Pinpoint the cell where the given text exists, returning its [X, Y] midpoint coordinate. 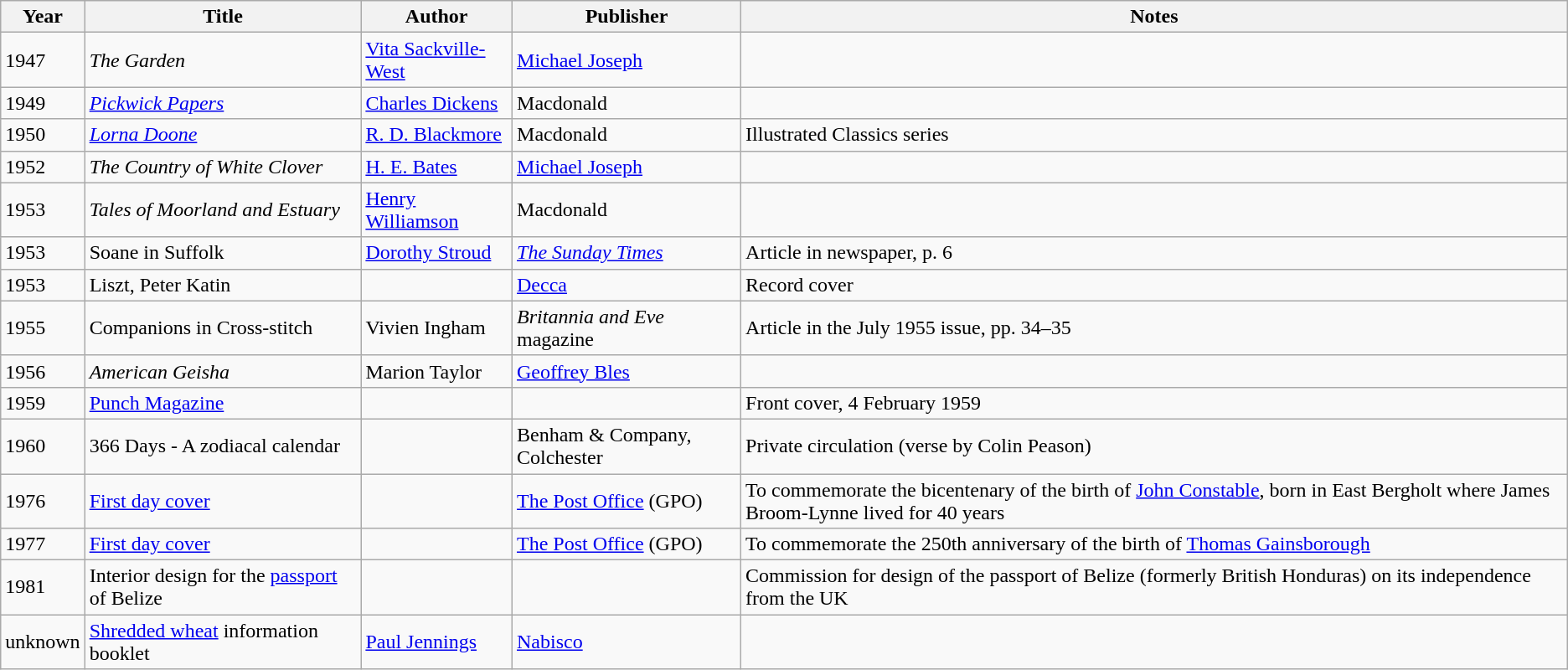
The Sunday Times [627, 253]
1952 [43, 167]
Title [223, 17]
Nabisco [627, 642]
To commemorate the bicentenary of the birth of John Constable, born in East Bergholt where James Broom-Lynne lived for 40 years [1154, 501]
Benham & Company, Colchester [627, 446]
To commemorate the 250th anniversary of the birth of Thomas Gainsborough [1154, 544]
Geoffrey Bles [627, 371]
1959 [43, 403]
Year [43, 17]
Article in newspaper, p. 6 [1154, 253]
1977 [43, 544]
Britannia and Eve magazine [627, 328]
Punch Magazine [223, 403]
Author [437, 17]
Decca [627, 285]
Illustrated Classics series [1154, 135]
Publisher [627, 17]
Front cover, 4 February 1959 [1154, 403]
R. D. Blackmore [437, 135]
Dorothy Stroud [437, 253]
Liszt, Peter Katin [223, 285]
The Country of White Clover [223, 167]
Vivien Ingham [437, 328]
Companions in Cross-stitch [223, 328]
The Garden [223, 60]
1976 [43, 501]
1956 [43, 371]
1950 [43, 135]
Lorna Doone [223, 135]
366 Days - A zodiacal calendar [223, 446]
Article in the July 1955 issue, pp. 34–35 [1154, 328]
American Geisha [223, 371]
Vita Sackville-West [437, 60]
Pickwick Papers [223, 103]
1955 [43, 328]
Record cover [1154, 285]
Charles Dickens [437, 103]
1947 [43, 60]
Marion Taylor [437, 371]
1949 [43, 103]
H. E. Bates [437, 167]
Tales of Moorland and Estuary [223, 209]
Henry Williamson [437, 209]
unknown [43, 642]
Soane in Suffolk [223, 253]
Notes [1154, 17]
Interior design for the passport of Belize [223, 588]
Private circulation (verse by Colin Peason) [1154, 446]
Paul Jennings [437, 642]
1981 [43, 588]
1960 [43, 446]
Commission for design of the passport of Belize (formerly British Honduras) on its independence from the UK [1154, 588]
Shredded wheat information booklet [223, 642]
